From the cell containing the given text, extract its center point as [x, y] coordinate. 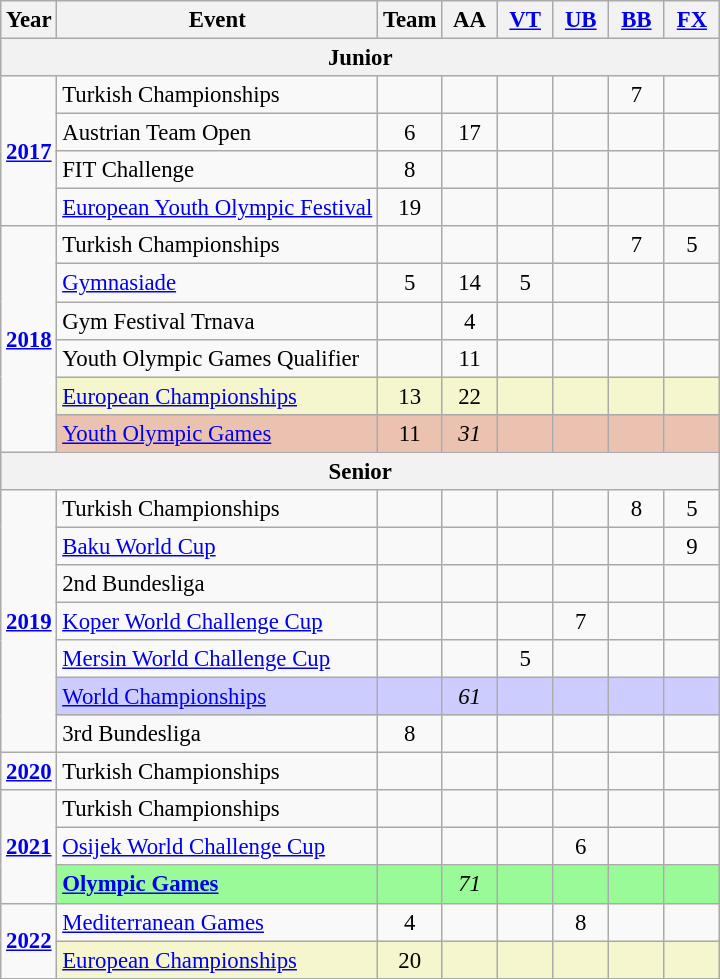
AA [470, 20]
22 [470, 396]
13 [410, 396]
Junior [360, 58]
FIT Challenge [218, 170]
2018 [29, 339]
19 [410, 208]
Year [29, 20]
World Championships [218, 697]
Team [410, 20]
Mediterranean Games [218, 922]
Gym Festival Trnava [218, 321]
2021 [29, 846]
2020 [29, 772]
VT [525, 20]
Koper World Challenge Cup [218, 621]
17 [470, 133]
3rd Bundesliga [218, 734]
Osijek World Challenge Cup [218, 847]
UB [581, 20]
2nd Bundesliga [218, 584]
31 [470, 433]
2017 [29, 151]
20 [410, 960]
14 [470, 283]
Olympic Games [218, 885]
Mersin World Challenge Cup [218, 659]
Youth Olympic Games Qualifier [218, 358]
Baku World Cup [218, 546]
2019 [29, 622]
Austrian Team Open [218, 133]
European Youth Olympic Festival [218, 208]
Youth Olympic Games [218, 433]
Gymnasiade [218, 283]
Senior [360, 471]
9 [692, 546]
Event [218, 20]
71 [470, 885]
BB [637, 20]
2022 [29, 940]
FX [692, 20]
61 [470, 697]
